Scan for the cell matching the given text and deliver its (x, y) coordinate at center. 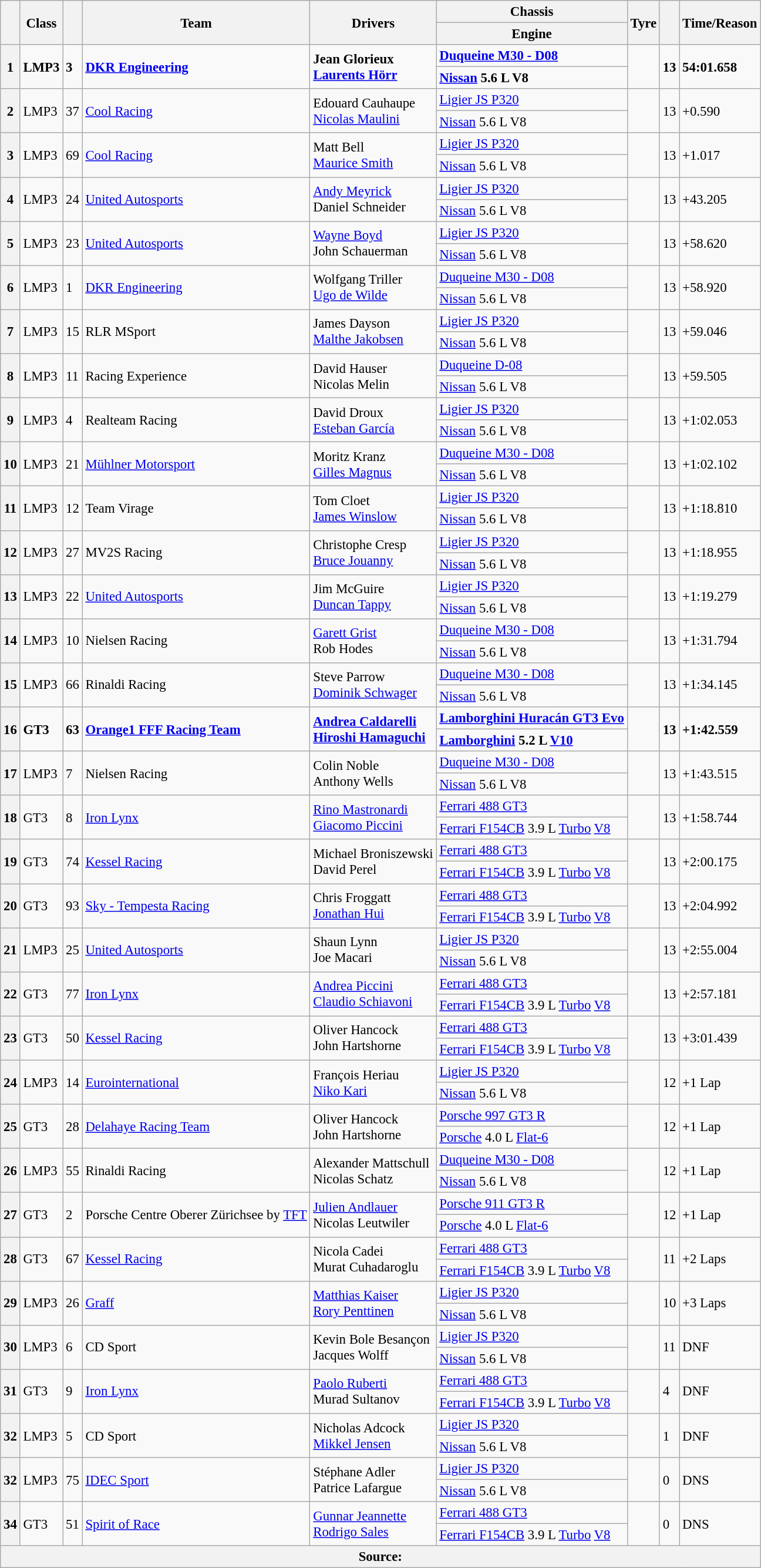
+2:55.004 (720, 950)
Mühlner Motorsport (196, 464)
Jean Glorieux Laurents Hörr (373, 67)
Rino Mastronardi Giacomo Piccini (373, 817)
54:01.658 (720, 67)
Porsche 997 GT3 R (532, 1116)
34 (11, 1523)
+1:02.102 (720, 464)
+1:42.559 (720, 729)
Stéphane Adler Patrice Lafargue (373, 1480)
+59.046 (720, 331)
Orange1 FFF Racing Team (196, 729)
Julien Andlauer Nicolas Leutwiler (373, 1214)
Steve Parrow Dominik Schwager (373, 685)
Christophe Cresp Bruce Jouanny (373, 552)
Edouard Cauhaupe Nicolas Maulini (373, 110)
Nicola Cadei Murat Cuhadaroglu (373, 1259)
93 (73, 906)
+3:01.439 (720, 1038)
Andrea Piccini Claudio Schiavoni (373, 994)
Lamborghini 5.2 L V10 (532, 741)
16 (11, 729)
David Droux Esteban García (373, 420)
55 (73, 1171)
51 (73, 1523)
19 (11, 862)
74 (73, 862)
Matthias Kaiser Rory Penttinen (373, 1303)
+2:57.181 (720, 994)
Andy Meyrick Daniel Schneider (373, 200)
+1:43.515 (720, 773)
Duqueine D-08 (532, 365)
Tyre (644, 22)
+1:18.955 (720, 552)
+1:18.810 (720, 509)
+59.505 (720, 376)
Porsche 911 GT3 R (532, 1204)
Matt Bell Maurice Smith (373, 155)
+1.017 (720, 155)
Team Virage (196, 509)
+58.920 (720, 288)
Alexander Mattschull Nicolas Schatz (373, 1171)
Wolfgang Triller Ugo de Wilde (373, 288)
+1:58.744 (720, 817)
66 (73, 685)
Chassis (532, 12)
James Dayson Malthe Jakobsen (373, 331)
Class (41, 22)
+0.590 (720, 110)
Moritz Kranz Gilles Magnus (373, 464)
MV2S Racing (196, 552)
+3 Laps (720, 1303)
+2:04.992 (720, 906)
Jim McGuire Duncan Tappy (373, 597)
Drivers (373, 22)
Michael Broniszewski David Perel (373, 862)
Kevin Bole Besançon Jacques Wolff (373, 1347)
Andrea Caldarelli Hiroshi Hamaguchi (373, 729)
RLR MSport (196, 331)
77 (73, 994)
+2:00.175 (720, 862)
Shaun Lynn Joe Macari (373, 950)
Nicholas Adcock Mikkel Jensen (373, 1435)
+2 Laps (720, 1259)
Team (196, 22)
Delahaye Racing Team (196, 1126)
17 (11, 773)
Tom Cloet James Winslow (373, 509)
+1:19.279 (720, 597)
Chris Froggatt Jonathan Hui (373, 906)
31 (11, 1392)
Time/Reason (720, 22)
Gunnar Jeannette Rodrigo Sales (373, 1523)
François Heriau Niko Kari (373, 1082)
37 (73, 110)
29 (11, 1303)
Sky - Tempesta Racing (196, 906)
Porsche Centre Oberer Zürichsee by TFT (196, 1214)
Engine (532, 34)
Graff (196, 1303)
18 (11, 817)
+1:02.053 (720, 420)
David Hauser Nicolas Melin (373, 376)
Paolo Ruberti Murad Sultanov (373, 1392)
Racing Experience (196, 376)
+1:31.794 (720, 641)
Source: (380, 1557)
Eurointernational (196, 1082)
20 (11, 906)
30 (11, 1347)
Realteam Racing (196, 420)
75 (73, 1480)
IDEC Sport (196, 1480)
+1:34.145 (720, 685)
Wayne Boyd John Schauerman (373, 243)
67 (73, 1259)
Garett Grist Rob Hodes (373, 641)
63 (73, 729)
Lamborghini Huracán GT3 Evo (532, 718)
Spirit of Race (196, 1523)
50 (73, 1038)
+58.620 (720, 243)
69 (73, 155)
Colin Noble Anthony Wells (373, 773)
+43.205 (720, 200)
